Locate the cell with the specified text and output its [X, Y] center coordinate. 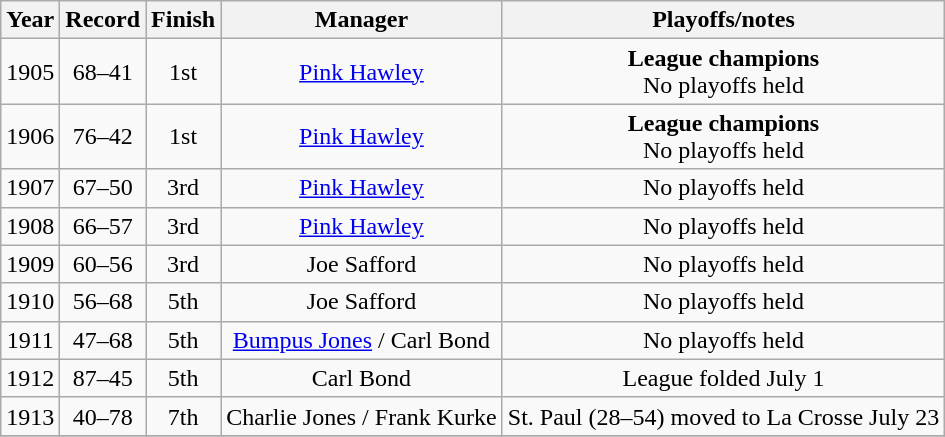
St. Paul (28–54) moved to La Crosse July 23 [723, 416]
Record [103, 20]
7th [184, 416]
Playoffs/notes [723, 20]
Finish [184, 20]
76–42 [103, 136]
56–68 [103, 302]
1910 [30, 302]
Manager [362, 20]
1906 [30, 136]
60–56 [103, 264]
Carl Bond [362, 378]
League folded July 1 [723, 378]
League champions No playoffs held [723, 136]
1911 [30, 340]
87–45 [103, 378]
1909 [30, 264]
40–78 [103, 416]
68–41 [103, 72]
1913 [30, 416]
1912 [30, 378]
66–57 [103, 226]
Year [30, 20]
47–68 [103, 340]
67–50 [103, 188]
1905 [30, 72]
Charlie Jones / Frank Kurke [362, 416]
1907 [30, 188]
League championsNo playoffs held [723, 72]
1908 [30, 226]
Bumpus Jones / Carl Bond [362, 340]
